Output the [X, Y] coordinate of the center of the cell containing the given text.  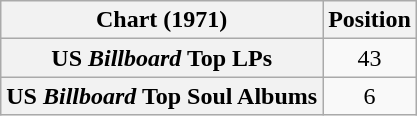
Chart (1971) [162, 20]
6 [370, 96]
US Billboard Top Soul Albums [162, 96]
US Billboard Top LPs [162, 58]
43 [370, 58]
Position [370, 20]
